Pinpoint the cell where the given text exists, returning its (x, y) midpoint coordinate. 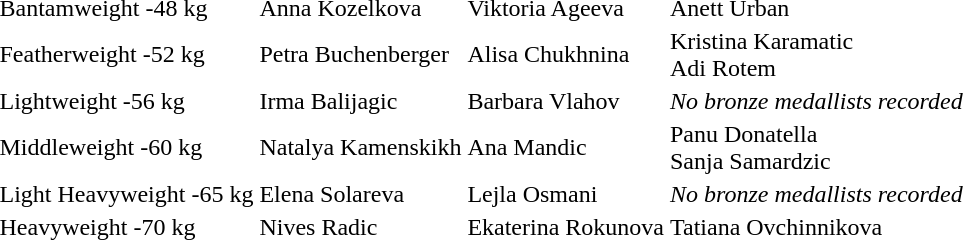
Ana Mandic (566, 148)
Barbara Vlahov (566, 101)
Lejla Osmani (566, 194)
Petra Buchenberger (360, 54)
Elena Solareva (360, 194)
Alisa Chukhnina (566, 54)
Natalya Kamenskikh (360, 148)
Irma Balijagic (360, 101)
